Scan for the cell matching the given text and deliver its (x, y) coordinate at center. 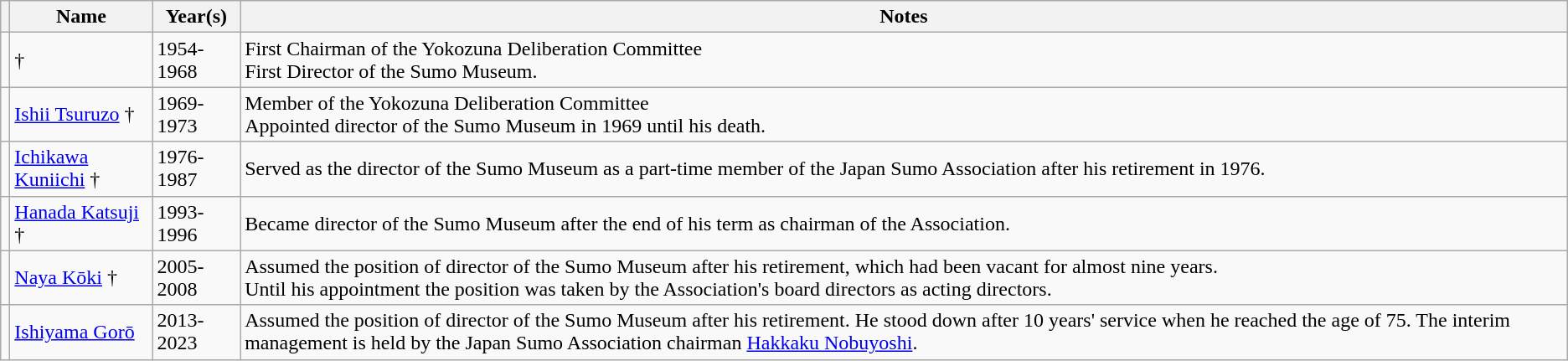
Ichikawa Kuniichi † (81, 169)
Became director of the Sumo Museum after the end of his term as chairman of the Association. (905, 223)
1976-1987 (196, 169)
Ishii Tsuruzo † (81, 114)
2005-2008 (196, 278)
Ishiyama Gorō (81, 332)
1993-1996 (196, 223)
Served as the director of the Sumo Museum as a part-time member of the Japan Sumo Association after his retirement in 1976. (905, 169)
† (81, 60)
Hanada Katsuji † (81, 223)
Member of the Yokozuna Deliberation Committee Appointed director of the Sumo Museum in 1969 until his death. (905, 114)
1954-1968 (196, 60)
Name (81, 17)
First Chairman of the Yokozuna Deliberation Committee First Director of the Sumo Museum. (905, 60)
1969-1973 (196, 114)
Notes (905, 17)
Naya Kōki † (81, 278)
2013-2023 (196, 332)
Year(s) (196, 17)
